Scan for the cell matching the given text and deliver its (x, y) coordinate at center. 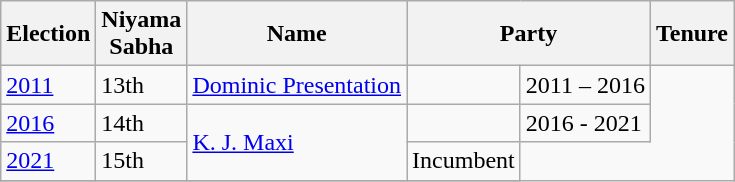
2016 - 2021 (585, 123)
NiyamaSabha (142, 34)
2021 (48, 161)
Party (529, 34)
13th (142, 85)
Tenure (692, 34)
Election (48, 34)
Dominic Presentation (297, 85)
2011 (48, 85)
15th (142, 161)
K. J. Maxi (297, 142)
2016 (48, 123)
Incumbent (464, 161)
Name (297, 34)
2011 – 2016 (585, 85)
14th (142, 123)
